Extract the (x, y) coordinate from the center of the cell holding the provided text.  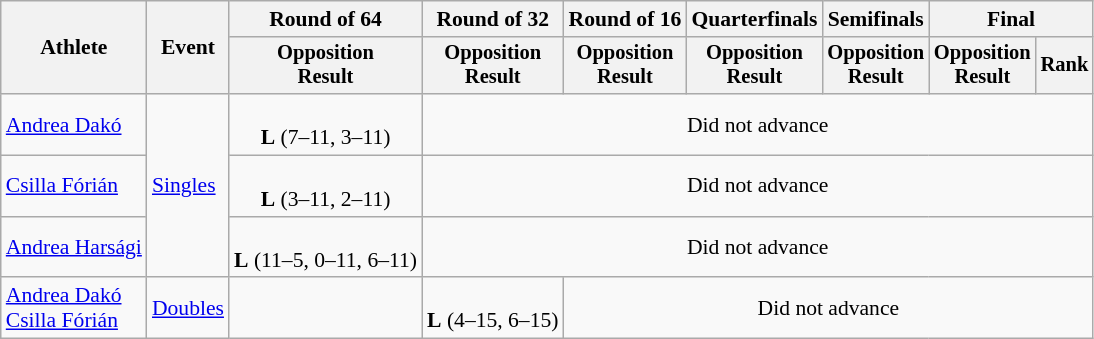
Event (188, 48)
L (11–5, 0–11, 6–11) (326, 248)
L (7–11, 3–11) (326, 124)
L (4–15, 6–15) (492, 308)
Final (1011, 19)
Doubles (188, 308)
Andrea DakóCsilla Fórián (74, 308)
Singles (188, 186)
Round of 32 (492, 19)
Round of 16 (626, 19)
Csilla Fórián (74, 186)
Quarterfinals (754, 19)
Andrea Dakó (74, 124)
Athlete (74, 48)
Rank (1065, 66)
L (3–11, 2–11) (326, 186)
Andrea Harsági (74, 248)
Round of 64 (326, 19)
Semifinals (876, 19)
